Output the [x, y] coordinate of the center of the cell containing the given text.  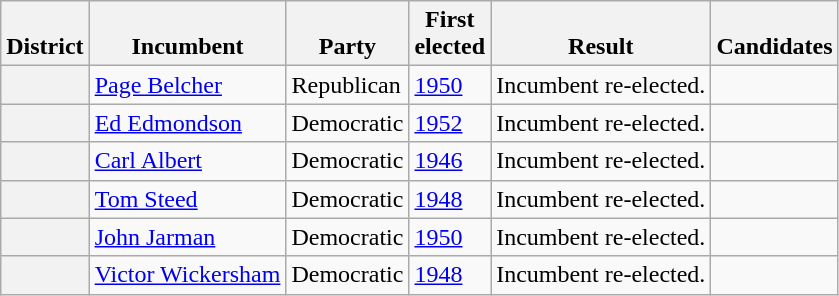
Carl Albert [188, 161]
District [45, 34]
Republican [348, 85]
Page Belcher [188, 85]
Incumbent [188, 34]
1946 [450, 161]
Victor Wickersham [188, 275]
Firstelected [450, 34]
Ed Edmondson [188, 123]
1952 [450, 123]
Tom Steed [188, 199]
Party [348, 34]
Candidates [774, 34]
Result [601, 34]
John Jarman [188, 237]
